Determine the [x, y] coordinate at the center of the cell enclosing the given text.  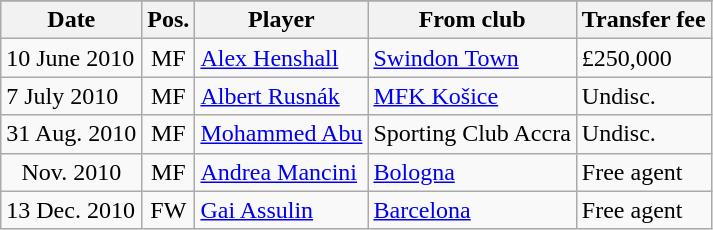
10 June 2010 [72, 58]
Sporting Club Accra [472, 134]
Gai Assulin [282, 210]
7 July 2010 [72, 96]
Date [72, 20]
Nov. 2010 [72, 172]
31 Aug. 2010 [72, 134]
Player [282, 20]
Mohammed Abu [282, 134]
Andrea Mancini [282, 172]
MFK Košice [472, 96]
FW [168, 210]
Albert Rusnák [282, 96]
Pos. [168, 20]
£250,000 [644, 58]
13 Dec. 2010 [72, 210]
Swindon Town [472, 58]
Transfer fee [644, 20]
Bologna [472, 172]
Alex Henshall [282, 58]
Barcelona [472, 210]
From club [472, 20]
